Search for the cell housing the specified text and yield its (X, Y) center coordinate. 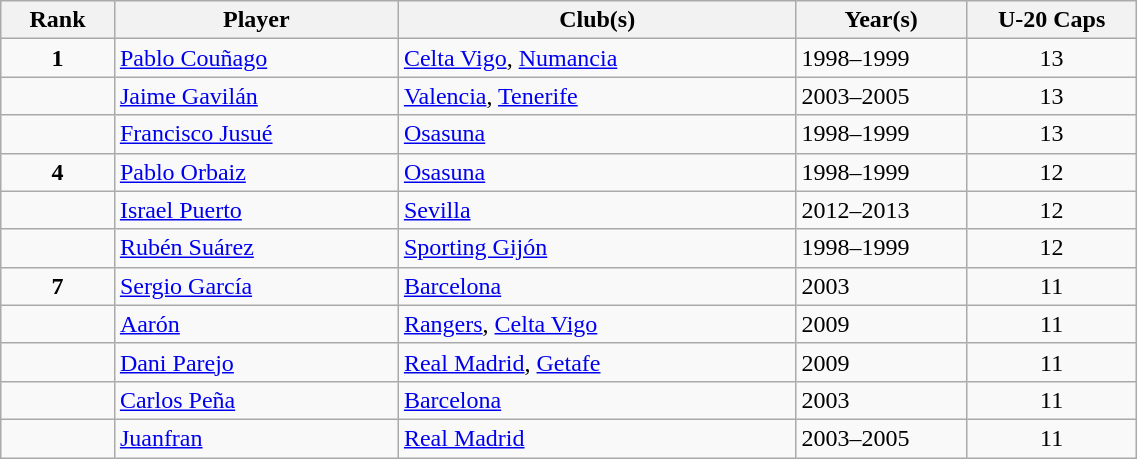
Sevilla (597, 210)
Rangers, Celta Vigo (597, 324)
Carlos Peña (256, 400)
Rank (58, 20)
Aarón (256, 324)
Rubén Suárez (256, 248)
Pablo Couñago (256, 58)
Juanfran (256, 438)
Sergio García (256, 286)
Real Madrid (597, 438)
Player (256, 20)
Celta Vigo, Numancia (597, 58)
Sporting Gijón (597, 248)
Jaime Gavilán (256, 96)
4 (58, 172)
Israel Puerto (256, 210)
U-20 Caps (1051, 20)
Club(s) (597, 20)
2012–2013 (881, 210)
Dani Parejo (256, 362)
1 (58, 58)
Year(s) (881, 20)
Valencia, Tenerife (597, 96)
Francisco Jusué (256, 134)
Real Madrid, Getafe (597, 362)
Pablo Orbaiz (256, 172)
7 (58, 286)
